Identify which cell holds the provided text, then report its [X, Y] central coordinate. 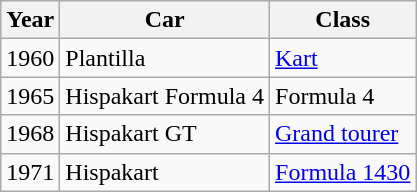
1971 [30, 172]
Year [30, 20]
1965 [30, 96]
1968 [30, 134]
Class [343, 20]
Car [165, 20]
Kart [343, 58]
Plantilla [165, 58]
Formula 4 [343, 96]
Hispakart Formula 4 [165, 96]
Formula 1430 [343, 172]
Grand tourer [343, 134]
Hispakart GT [165, 134]
Hispakart [165, 172]
1960 [30, 58]
